Output the (X, Y) coordinate of the center of the cell containing the given text.  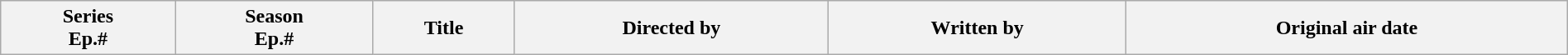
Directed by (672, 28)
Written by (978, 28)
SeriesEp.# (88, 28)
Original air date (1347, 28)
Title (443, 28)
SeasonEp.# (275, 28)
